For the text-containing cell, return its midpoint in (x, y) coordinate format. 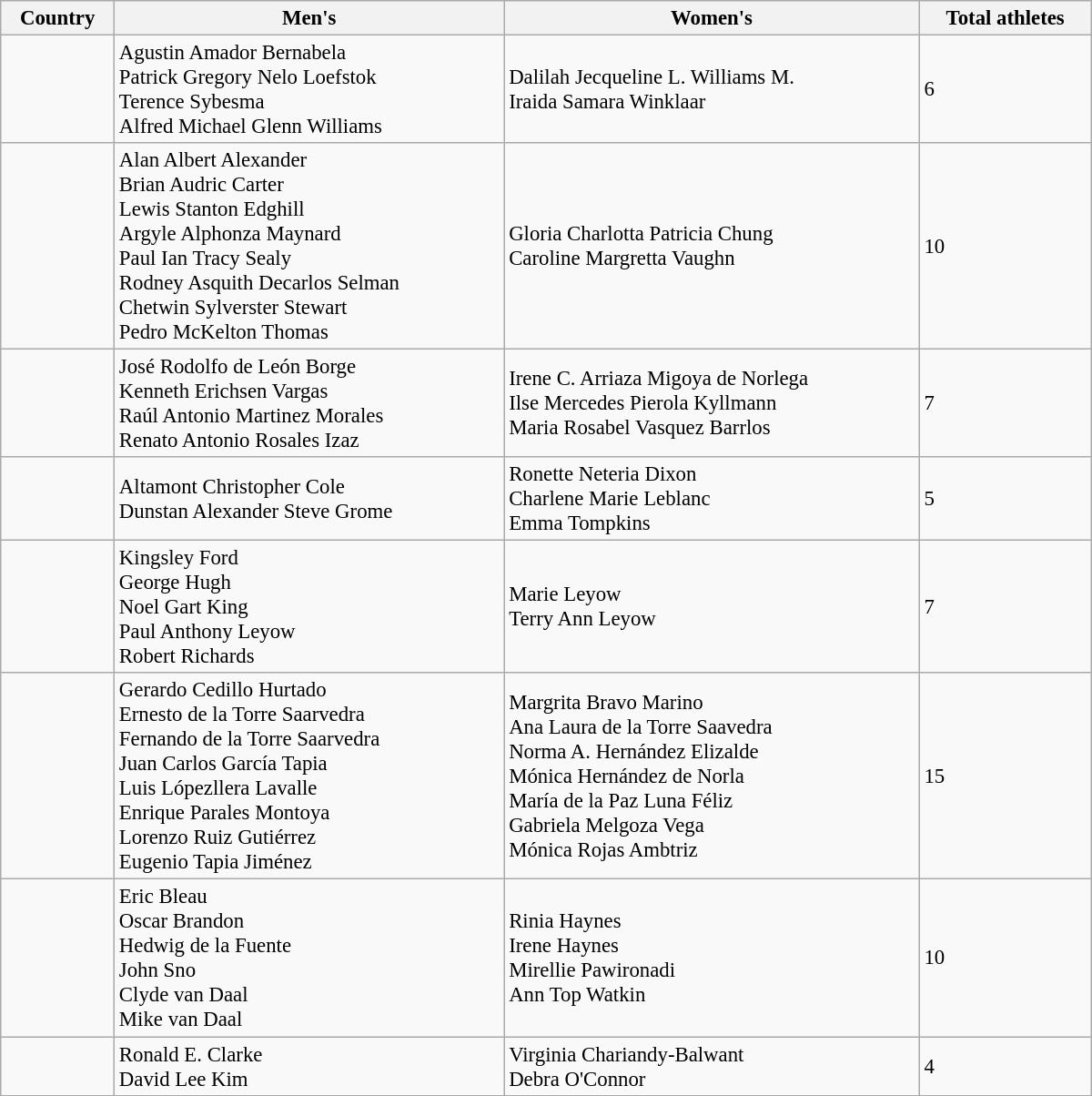
Kingsley FordGeorge HughNoel Gart KingPaul Anthony LeyowRobert Richards (309, 607)
José Rodolfo de León BorgeKenneth Erichsen VargasRaúl Antonio Martinez MoralesRenato Antonio Rosales Izaz (309, 404)
Country (58, 18)
Eric BleauOscar BrandonHedwig de la FuenteJohn SnoClyde van DaalMike van Daal (309, 958)
Dalilah Jecqueline L. Williams M.Iraida Samara Winklaar (712, 89)
Altamont Christopher ColeDunstan Alexander Steve Grome (309, 499)
Total athletes (1005, 18)
Irene C. Arriaza Migoya de NorlegaIlse Mercedes Pierola KyllmannMaria Rosabel Vasquez Barrlos (712, 404)
6 (1005, 89)
Marie LeyowTerry Ann Leyow (712, 607)
5 (1005, 499)
Ronette Neteria DixonCharlene Marie LeblancEmma Tompkins (712, 499)
4 (1005, 1067)
Gloria Charlotta Patricia ChungCaroline Margretta Vaughn (712, 246)
Virginia Chariandy-BalwantDebra O'Connor (712, 1067)
Men's (309, 18)
Rinia HaynesIrene HaynesMirellie PawironadiAnn Top Watkin (712, 958)
Agustin Amador BernabelaPatrick Gregory Nelo LoefstokTerence SybesmaAlfred Michael Glenn Williams (309, 89)
Women's (712, 18)
Ronald E. ClarkeDavid Lee Kim (309, 1067)
15 (1005, 777)
